Extract the (X, Y) coordinate from the center of the cell holding the provided text.  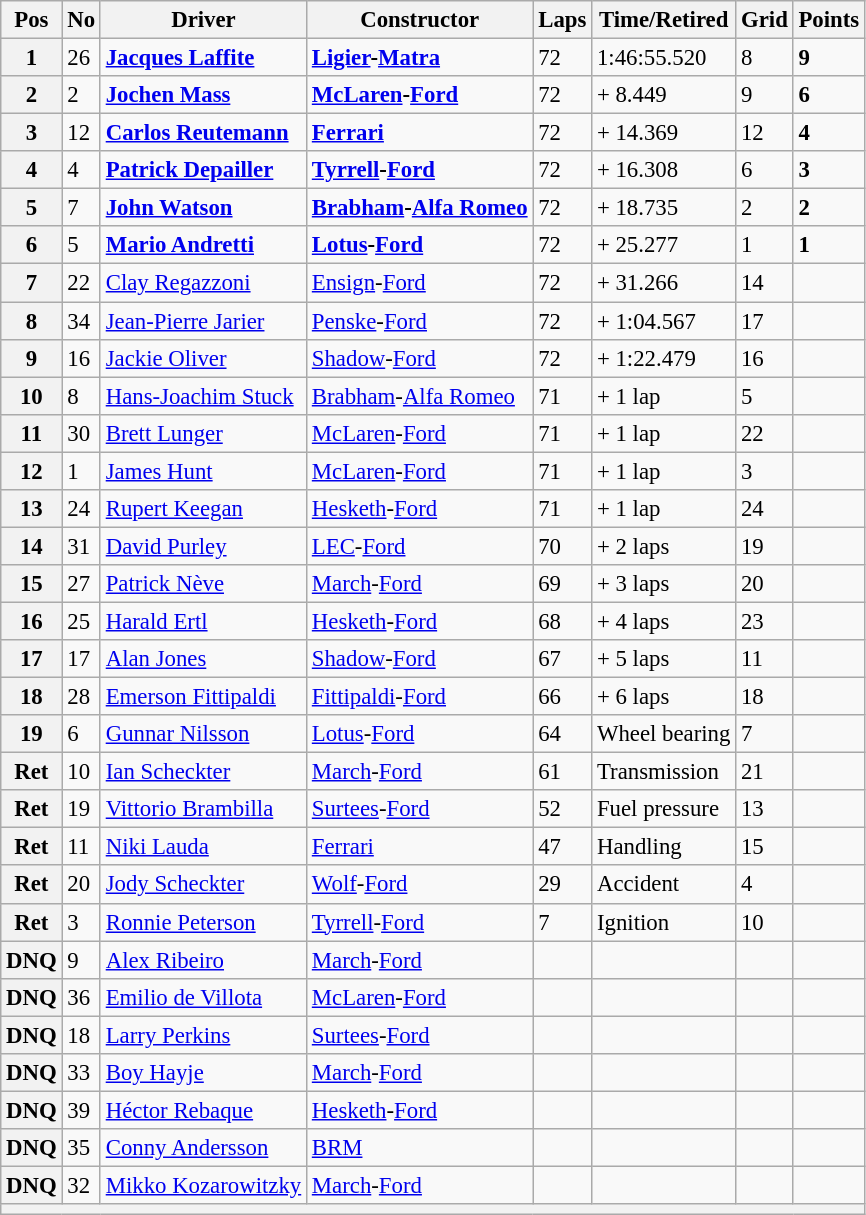
Points (828, 20)
LEC-Ford (420, 546)
Ligier-Matra (420, 58)
Wolf-Ford (420, 885)
47 (562, 847)
21 (764, 772)
BRM (420, 1148)
69 (562, 584)
Héctor Rebaque (203, 1110)
30 (81, 433)
Ensign-Ford (420, 283)
33 (81, 1073)
Emilio de Villota (203, 997)
Fittipaldi-Ford (420, 697)
James Hunt (203, 471)
Ian Scheckter (203, 772)
Carlos Reutemann (203, 133)
Clay Regazzoni (203, 283)
+ 1:22.479 (664, 358)
+ 2 laps (664, 546)
Handling (664, 847)
Laps (562, 20)
Alex Ribeiro (203, 960)
31 (81, 546)
Conny Andersson (203, 1148)
+ 16.308 (664, 170)
Mario Andretti (203, 245)
68 (562, 621)
Ignition (664, 922)
Time/Retired (664, 20)
+ 18.735 (664, 208)
1:46:55.520 (664, 58)
Patrick Depailler (203, 170)
Niki Lauda (203, 847)
Boy Hayje (203, 1073)
+ 14.369 (664, 133)
34 (81, 321)
Pos (32, 20)
Brett Lunger (203, 433)
26 (81, 58)
39 (81, 1110)
67 (562, 659)
70 (562, 546)
Vittorio Brambilla (203, 809)
Larry Perkins (203, 1035)
Grid (764, 20)
Harald Ertl (203, 621)
+ 6 laps (664, 697)
Mikko Kozarowitzky (203, 1185)
Rupert Keegan (203, 509)
Alan Jones (203, 659)
+ 25.277 (664, 245)
+ 31.266 (664, 283)
Fuel pressure (664, 809)
36 (81, 997)
John Watson (203, 208)
Patrick Nève (203, 584)
35 (81, 1148)
66 (562, 697)
61 (562, 772)
Driver (203, 20)
29 (562, 885)
+ 1:04.567 (664, 321)
No (81, 20)
25 (81, 621)
64 (562, 734)
23 (764, 621)
Emerson Fittipaldi (203, 697)
Jody Scheckter (203, 885)
+ 4 laps (664, 621)
Jochen Mass (203, 95)
Constructor (420, 20)
52 (562, 809)
28 (81, 697)
Accident (664, 885)
Transmission (664, 772)
Jackie Oliver (203, 358)
Jacques Laffite (203, 58)
27 (81, 584)
32 (81, 1185)
Jean-Pierre Jarier (203, 321)
Hans-Joachim Stuck (203, 396)
Wheel bearing (664, 734)
Ronnie Peterson (203, 922)
Gunnar Nilsson (203, 734)
David Purley (203, 546)
+ 3 laps (664, 584)
+ 8.449 (664, 95)
Penske-Ford (420, 321)
+ 5 laps (664, 659)
